Scan for the cell matching the given text and deliver its (X, Y) coordinate at center. 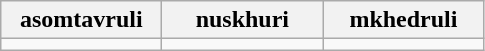
nuskhuri (242, 20)
mkhedruli (404, 20)
asomtavruli (82, 20)
